From the cell containing the given text, extract its center point as (X, Y) coordinate. 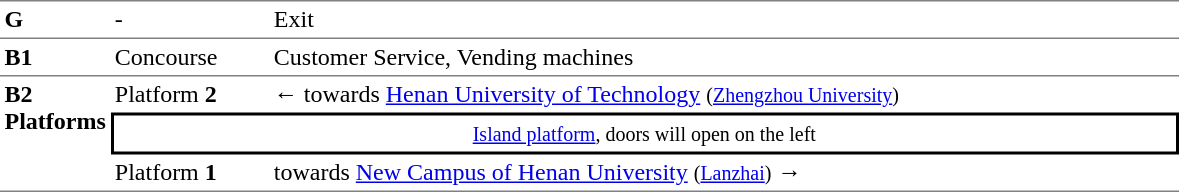
Customer Service, Vending machines (724, 58)
B1 (55, 58)
Platform 2 (190, 94)
Island platform, doors will open on the left (644, 133)
G (55, 19)
← towards Henan University of Technology (Zhengzhou University) (724, 94)
Exit (724, 19)
- (190, 19)
towards New Campus of Henan University (Lanzhai) → (724, 173)
Platform 1 (190, 173)
Concourse (190, 58)
B2Platforms (55, 134)
